Provide the (X, Y) coordinate of the cell's center where the given text is located.  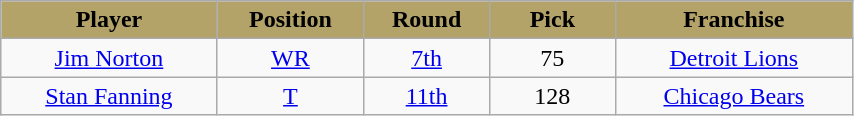
T (290, 96)
Position (290, 20)
Player (109, 20)
128 (552, 96)
75 (552, 58)
Chicago Bears (734, 96)
Detroit Lions (734, 58)
11th (427, 96)
7th (427, 58)
Franchise (734, 20)
Stan Fanning (109, 96)
Pick (552, 20)
WR (290, 58)
Round (427, 20)
Jim Norton (109, 58)
